Scan for the cell matching the given text and deliver its (x, y) coordinate at center. 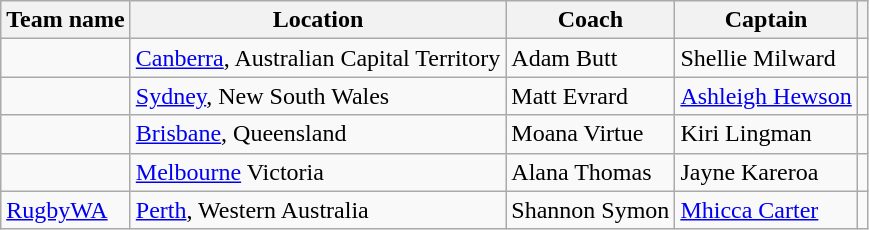
Melbourne Victoria (318, 172)
Adam Butt (590, 58)
Ashleigh Hewson (766, 96)
Brisbane, Queensland (318, 134)
Coach (590, 20)
Mhicca Carter (766, 210)
Location (318, 20)
Shannon Symon (590, 210)
Sydney, New South Wales (318, 96)
Shellie Milward (766, 58)
Perth, Western Australia (318, 210)
Canberra, Australian Capital Territory (318, 58)
Captain (766, 20)
Kiri Lingman (766, 134)
Matt Evrard (590, 96)
RugbyWA (66, 210)
Team name (66, 20)
Alana Thomas (590, 172)
Jayne Kareroa (766, 172)
Moana Virtue (590, 134)
